Search for the cell housing the specified text and yield its [x, y] center coordinate. 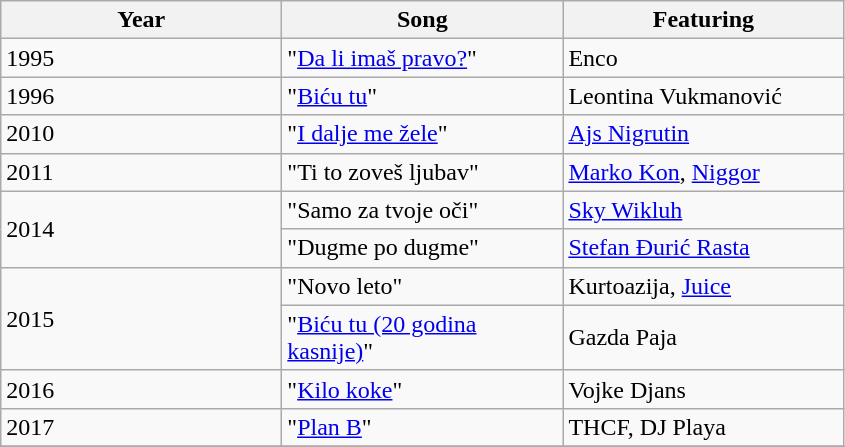
Vojke Djans [704, 389]
"Ti to zoveš ljubav" [422, 172]
Enco [704, 58]
"I dalje me žele" [422, 134]
Year [142, 20]
THCF, DJ Playa [704, 427]
"Samo za tvoje oči" [422, 210]
"Novo leto" [422, 286]
Ajs Nigrutin [704, 134]
Gazda Paja [704, 338]
2010 [142, 134]
2016 [142, 389]
"Kilo koke" [422, 389]
Sky Wikluh [704, 210]
"Da li imaš pravo?" [422, 58]
2014 [142, 229]
Marko Kon, Niggor [704, 172]
"Biću tu" [422, 96]
"Plan B" [422, 427]
2015 [142, 318]
Song [422, 20]
Leontina Vukmanović [704, 96]
2017 [142, 427]
Featuring [704, 20]
"Dugme po dugme" [422, 248]
Stefan Đurić Rasta [704, 248]
Kurtoazija, Juice [704, 286]
2011 [142, 172]
1995 [142, 58]
"Biću tu (20 godina kasnije)" [422, 338]
1996 [142, 96]
